Return the [x, y] coordinate for the center point of the cell that contains the specified text.  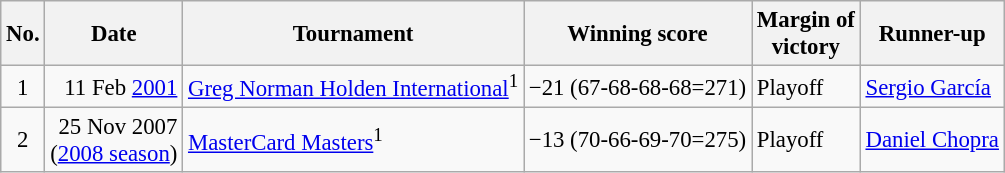
Date [114, 34]
No. [23, 34]
Margin ofvictory [806, 34]
Greg Norman Holden International1 [354, 87]
11 Feb 2001 [114, 87]
Daniel Chopra [932, 140]
Tournament [354, 34]
1 [23, 87]
Sergio García [932, 87]
2 [23, 140]
MasterCard Masters1 [354, 140]
25 Nov 2007(2008 season) [114, 140]
−21 (67-68-68-68=271) [638, 87]
Runner-up [932, 34]
Winning score [638, 34]
−13 (70-66-69-70=275) [638, 140]
